Pinpoint the cell where the given text exists, returning its (X, Y) midpoint coordinate. 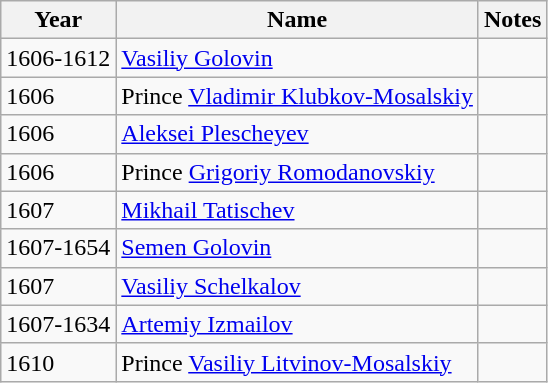
Aleksei Plescheyev (298, 134)
Prince Vasiliy Litvinov-Mosalskiy (298, 362)
Vasiliy Schelkalov (298, 286)
Name (298, 20)
1606-1612 (58, 58)
Year (58, 20)
Prince Grigoriy Romodanovskiy (298, 172)
Prince Vladimir Klubkov-Mosalskiy (298, 96)
Mikhail Tatischev (298, 210)
1607-1654 (58, 248)
Vasiliy Golovin (298, 58)
1607-1634 (58, 324)
1610 (58, 362)
Notes (512, 20)
Semen Golovin (298, 248)
Artemiy Izmailov (298, 324)
